Capture the cell that displays the provided text and extract its [X, Y] central coordinate. 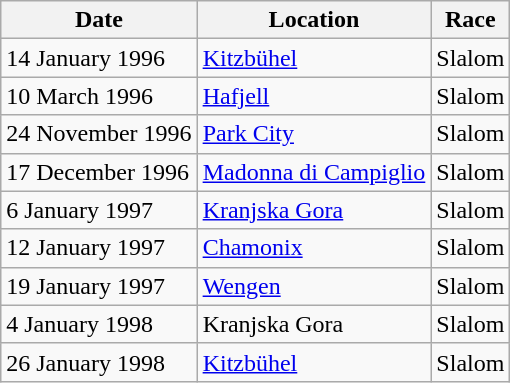
Park City [314, 134]
14 January 1996 [99, 58]
Date [99, 20]
24 November 1996 [99, 134]
Madonna di Campiglio [314, 172]
4 January 1998 [99, 324]
Location [314, 20]
Wengen [314, 286]
Chamonix [314, 248]
26 January 1998 [99, 362]
12 January 1997 [99, 248]
Race [470, 20]
10 March 1996 [99, 96]
19 January 1997 [99, 286]
Hafjell [314, 96]
17 December 1996 [99, 172]
6 January 1997 [99, 210]
